Extract the (X, Y) coordinate from the center of the cell holding the provided text.  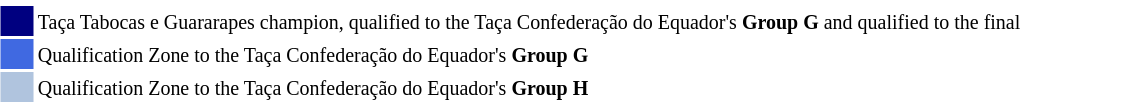
Taça Tabocas e Guararapes champion, qualified to the Taça Confederação do Equador's Group G and qualified to the final (584, 21)
Qualification Zone to the Taça Confederação do Equador's Group H (584, 87)
Qualification Zone to the Taça Confederação do Equador's Group G (584, 54)
